Return (X, Y) of the center of cell containing provided text 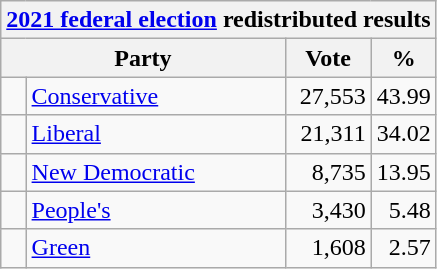
Conservative (156, 96)
Green (156, 248)
2.57 (404, 248)
Liberal (156, 134)
5.48 (404, 210)
2021 federal election redistributed results (218, 20)
27,553 (328, 96)
Vote (328, 58)
3,430 (328, 210)
% (404, 58)
People's (156, 210)
8,735 (328, 172)
1,608 (328, 248)
13.95 (404, 172)
Party (143, 58)
43.99 (404, 96)
21,311 (328, 134)
34.02 (404, 134)
New Democratic (156, 172)
